Determine the [X, Y] coordinate at the center of the cell enclosing the given text.  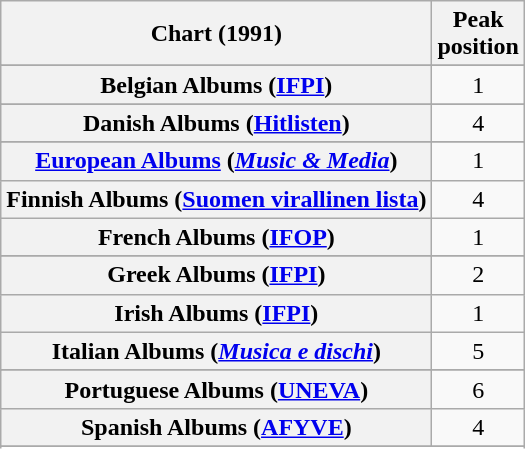
European Albums (Music & Media) [216, 161]
5 [478, 351]
Greek Albums (IFPI) [216, 275]
Irish Albums (IFPI) [216, 313]
Peakposition [478, 34]
Danish Albums (Hitlisten) [216, 123]
Chart (1991) [216, 34]
Belgian Albums (IFPI) [216, 85]
Spanish Albums (AFYVE) [216, 427]
French Albums (IFOP) [216, 237]
Portuguese Albums (UNEVA) [216, 389]
Italian Albums (Musica e dischi) [216, 351]
6 [478, 389]
Finnish Albums (Suomen virallinen lista) [216, 199]
2 [478, 275]
